For the text-containing cell, return its midpoint in [x, y] coordinate format. 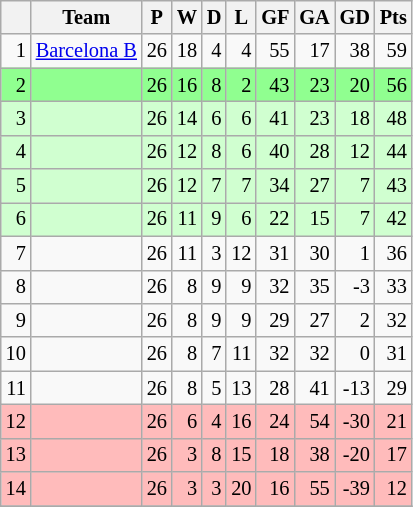
GA [314, 17]
Barcelona B [86, 51]
D [214, 17]
59 [394, 51]
10 [16, 354]
44 [394, 152]
34 [275, 186]
GF [275, 17]
21 [394, 421]
-13 [355, 388]
0 [355, 354]
36 [394, 253]
42 [394, 219]
Pts [394, 17]
-30 [355, 421]
54 [314, 421]
22 [275, 219]
P [157, 17]
35 [314, 287]
Team [86, 17]
-20 [355, 455]
L [241, 17]
30 [314, 253]
GD [355, 17]
56 [394, 85]
-39 [355, 489]
W [187, 17]
-3 [355, 287]
40 [275, 152]
33 [394, 287]
48 [394, 118]
24 [275, 421]
